From the cell containing the given text, extract its center point as [X, Y] coordinate. 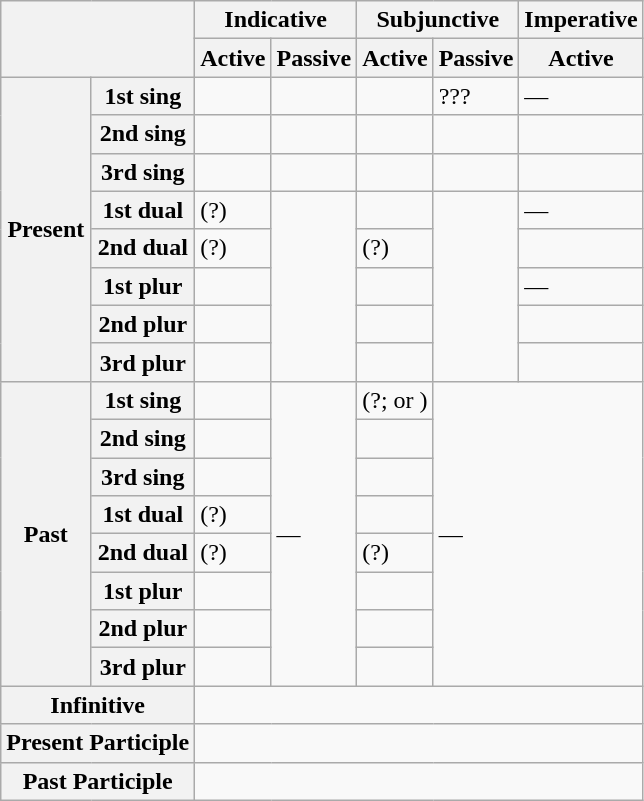
??? [476, 96]
Past [46, 533]
Imperative [581, 20]
Past Participle [98, 781]
(?; or ) [395, 400]
Infinitive [98, 705]
Subjunctive [438, 20]
Present Participle [98, 743]
Present [46, 229]
Indicative [276, 20]
